Output the [X, Y] coordinate of the center of the cell containing the given text.  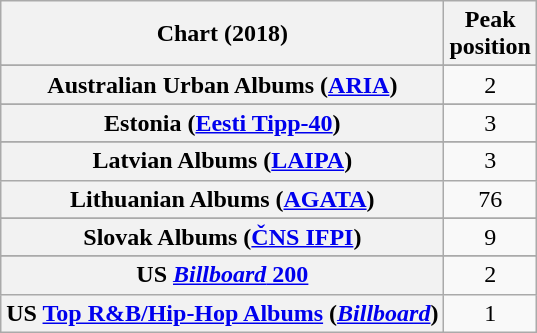
Peak position [490, 34]
76 [490, 199]
Estonia (Eesti Tipp-40) [222, 123]
1 [490, 313]
US Billboard 200 [222, 275]
Australian Urban Albums (ARIA) [222, 85]
Latvian Albums (LAIPA) [222, 161]
Slovak Albums (ČNS IFPI) [222, 237]
9 [490, 237]
Chart (2018) [222, 34]
Lithuanian Albums (AGATA) [222, 199]
US Top R&B/Hip-Hop Albums (Billboard) [222, 313]
